Output the (x, y) coordinate of the center of the cell containing the given text.  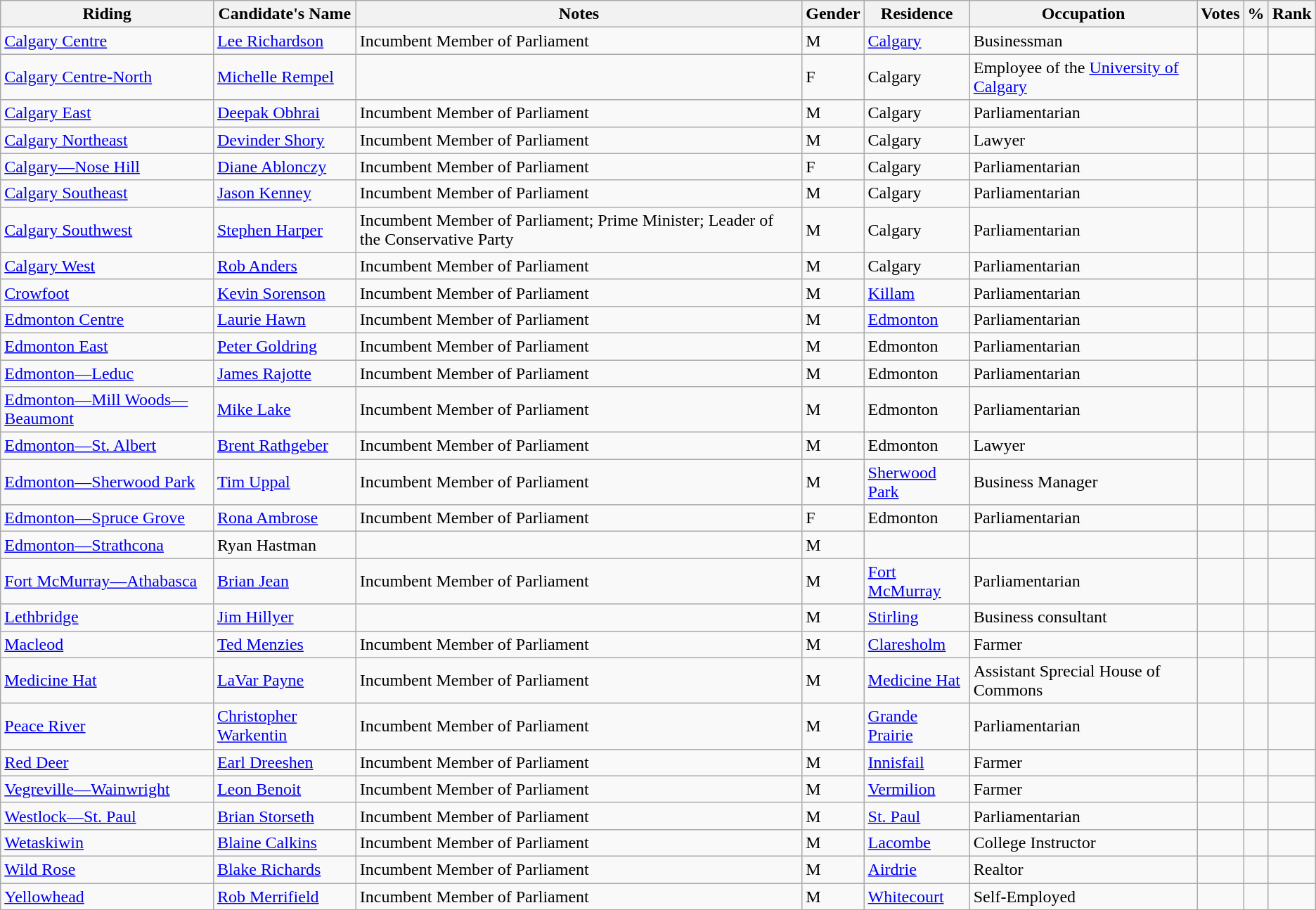
Rob Anders (284, 266)
Assistant Sprecial House of Commons (1083, 681)
Self-Employed (1083, 897)
Laurie Hawn (284, 319)
Grande Prairie (917, 726)
Jim Hillyer (284, 617)
Michelle Rempel (284, 77)
Killam (917, 293)
Edmonton East (107, 346)
Leon Benoit (284, 789)
Notes (579, 14)
Crowfoot (107, 293)
Fort McMurray—Athabasca (107, 581)
Calgary Centre (107, 41)
Sherwood Park (917, 482)
Riding (107, 14)
Calgary Southeast (107, 193)
Realtor (1083, 869)
Calgary West (107, 266)
Incumbent Member of Parliament; Prime Minister; Leader of the Conservative Party (579, 229)
Brian Storseth (284, 816)
Tim Uppal (284, 482)
Whitecourt (917, 897)
Edmonton—Mill Woods—Beaumont (107, 409)
Mike Lake (284, 409)
Airdrie (917, 869)
Lacombe (917, 842)
Vermilion (917, 789)
Christopher Warkentin (284, 726)
Westlock—St. Paul (107, 816)
Devinder Shory (284, 140)
Blaine Calkins (284, 842)
Diane Ablonczy (284, 167)
Peace River (107, 726)
Brian Jean (284, 581)
Lee Richardson (284, 41)
Candidate's Name (284, 14)
Innisfail (917, 762)
Votes (1220, 14)
Edmonton—Leduc (107, 373)
Earl Dreeshen (284, 762)
Stirling (917, 617)
Vegreville—Wainwright (107, 789)
Calgary Centre-North (107, 77)
Macleod (107, 644)
Gender (833, 14)
Kevin Sorenson (284, 293)
Edmonton—Strathcona (107, 545)
Claresholm (917, 644)
Rona Ambrose (284, 518)
Calgary East (107, 113)
Occupation (1083, 14)
LaVar Payne (284, 681)
Calgary—Nose Hill (107, 167)
Edmonton—St. Albert (107, 446)
Rob Merrifield (284, 897)
Edmonton Centre (107, 319)
Calgary Northeast (107, 140)
Stephen Harper (284, 229)
Employee of the University of Calgary (1083, 77)
Business Manager (1083, 482)
Deepak Obhrai (284, 113)
Blake Richards (284, 869)
Jason Kenney (284, 193)
Rank (1292, 14)
Edmonton—Sherwood Park (107, 482)
Residence (917, 14)
College Instructor (1083, 842)
Wild Rose (107, 869)
Fort McMurray (917, 581)
James Rajotte (284, 373)
Wetaskiwin (107, 842)
Business consultant (1083, 617)
Peter Goldring (284, 346)
% (1256, 14)
Ted Menzies (284, 644)
Brent Rathgeber (284, 446)
Ryan Hastman (284, 545)
Businessman (1083, 41)
St. Paul (917, 816)
Lethbridge (107, 617)
Calgary Southwest (107, 229)
Edmonton—Spruce Grove (107, 518)
Yellowhead (107, 897)
Red Deer (107, 762)
